Find where the given text appears and provide that cell's center as (x, y) coordinate. 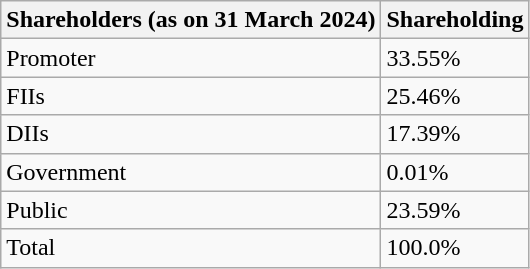
Total (191, 248)
Public (191, 210)
Shareholding (455, 20)
17.39% (455, 134)
25.46% (455, 96)
DIIs (191, 134)
23.59% (455, 210)
0.01% (455, 172)
100.0% (455, 248)
33.55% (455, 58)
Shareholders (as on 31 March 2024) (191, 20)
Government (191, 172)
FIIs (191, 96)
Promoter (191, 58)
